From the cell containing the given text, extract its center point as (x, y) coordinate. 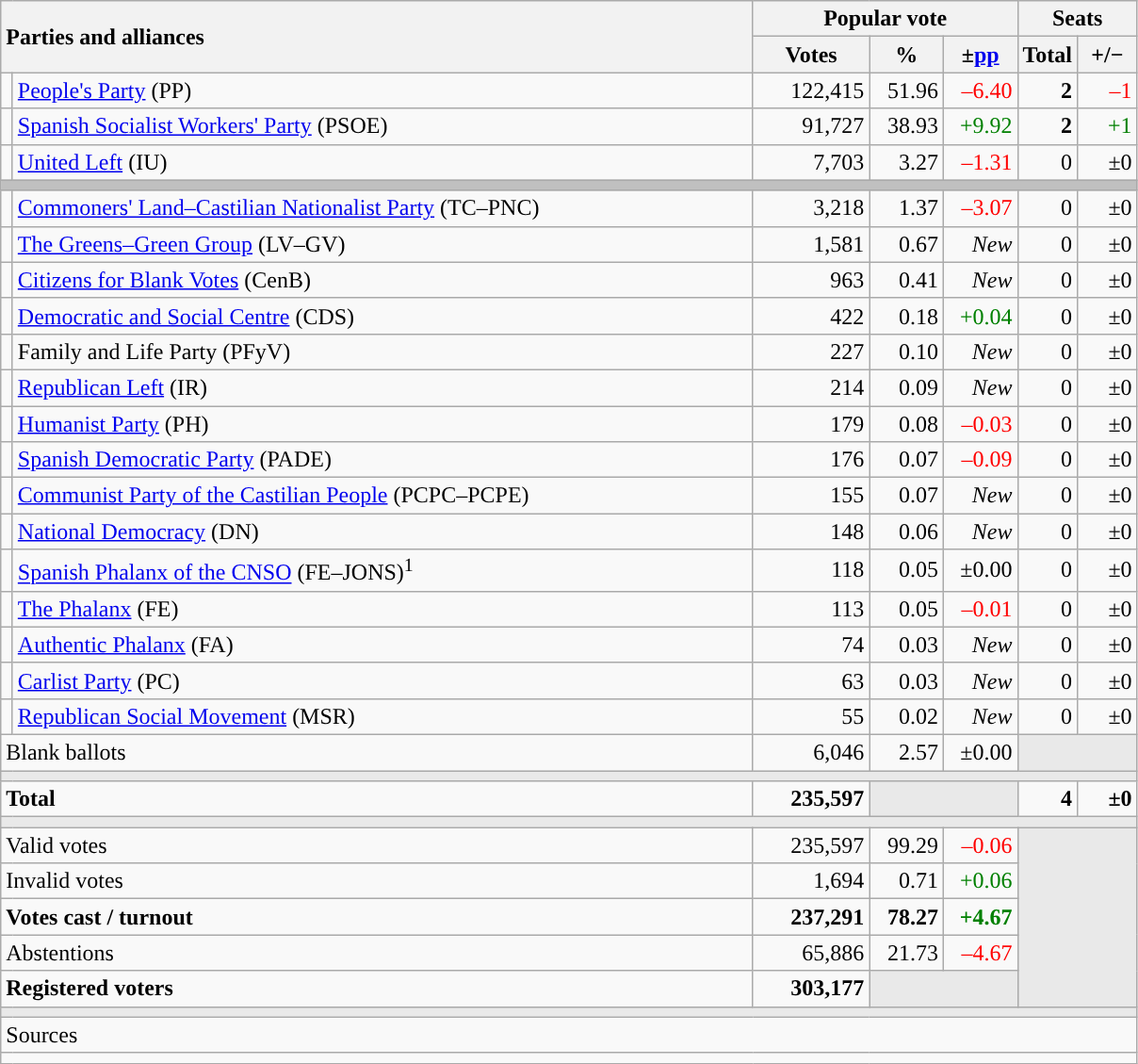
+1 (1108, 126)
78.27 (906, 917)
91,727 (811, 126)
0.09 (906, 387)
0.67 (906, 244)
Republican Left (IR) (382, 387)
Spanish Phalanx of the CNSO (FE–JONS)1 (382, 571)
0.10 (906, 352)
6,046 (811, 753)
Sources (569, 1035)
+4.67 (980, 917)
1.37 (906, 208)
–1 (1108, 90)
–0.06 (980, 845)
–3.07 (980, 208)
4 (1048, 799)
Parties and alliances (377, 37)
Registered voters (377, 989)
Valid votes (377, 845)
122,415 (811, 90)
Communist Party of the Castilian People (PCPC–PCPE) (382, 496)
113 (811, 609)
155 (811, 496)
People's Party (PP) (382, 90)
Seats (1078, 19)
Invalid votes (377, 881)
1,694 (811, 881)
Democratic and Social Centre (CDS) (382, 316)
Spanish Socialist Workers' Party (PSOE) (382, 126)
118 (811, 571)
51.96 (906, 90)
–1.31 (980, 162)
176 (811, 460)
3.27 (906, 162)
422 (811, 316)
–6.40 (980, 90)
227 (811, 352)
0.08 (906, 423)
214 (811, 387)
+0.06 (980, 881)
–4.67 (980, 953)
United Left (IU) (382, 162)
7,703 (811, 162)
±pp (980, 55)
38.93 (906, 126)
Popular vote (886, 19)
65,886 (811, 953)
The Phalanx (FE) (382, 609)
63 (811, 680)
Republican Social Movement (MSR) (382, 716)
Family and Life Party (PFyV) (382, 352)
–0.09 (980, 460)
Authentic Phalanx (FA) (382, 645)
Votes (811, 55)
0.06 (906, 532)
The Greens–Green Group (LV–GV) (382, 244)
0.41 (906, 280)
21.73 (906, 953)
55 (811, 716)
Humanist Party (PH) (382, 423)
0.71 (906, 881)
237,291 (811, 917)
179 (811, 423)
0.18 (906, 316)
Blank ballots (377, 753)
3,218 (811, 208)
1,581 (811, 244)
Votes cast / turnout (377, 917)
0.02 (906, 716)
+0.04 (980, 316)
303,177 (811, 989)
Spanish Democratic Party (PADE) (382, 460)
Citizens for Blank Votes (CenB) (382, 280)
2.57 (906, 753)
74 (811, 645)
% (906, 55)
Carlist Party (PC) (382, 680)
963 (811, 280)
148 (811, 532)
–0.03 (980, 423)
+9.92 (980, 126)
–0.01 (980, 609)
Commoners' Land–Castilian Nationalist Party (TC–PNC) (382, 208)
National Democracy (DN) (382, 532)
Abstentions (377, 953)
99.29 (906, 845)
+/− (1108, 55)
